Provide the (x, y) coordinate of the cell's center where the given text is located.  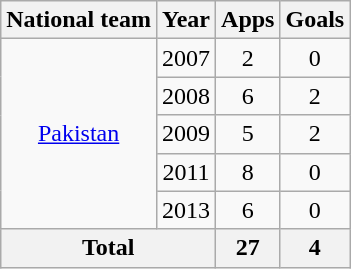
2013 (186, 210)
8 (248, 172)
Apps (248, 20)
27 (248, 248)
4 (315, 248)
National team (79, 20)
Total (108, 248)
2011 (186, 172)
2008 (186, 96)
Goals (315, 20)
5 (248, 134)
Year (186, 20)
Pakistan (79, 134)
2009 (186, 134)
2007 (186, 58)
